Provide the (X, Y) coordinate of the cell's center where the given text is located.  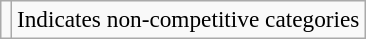
Indicates non-competitive categories (188, 19)
